Output the (x, y) coordinate of the center of the cell containing the given text.  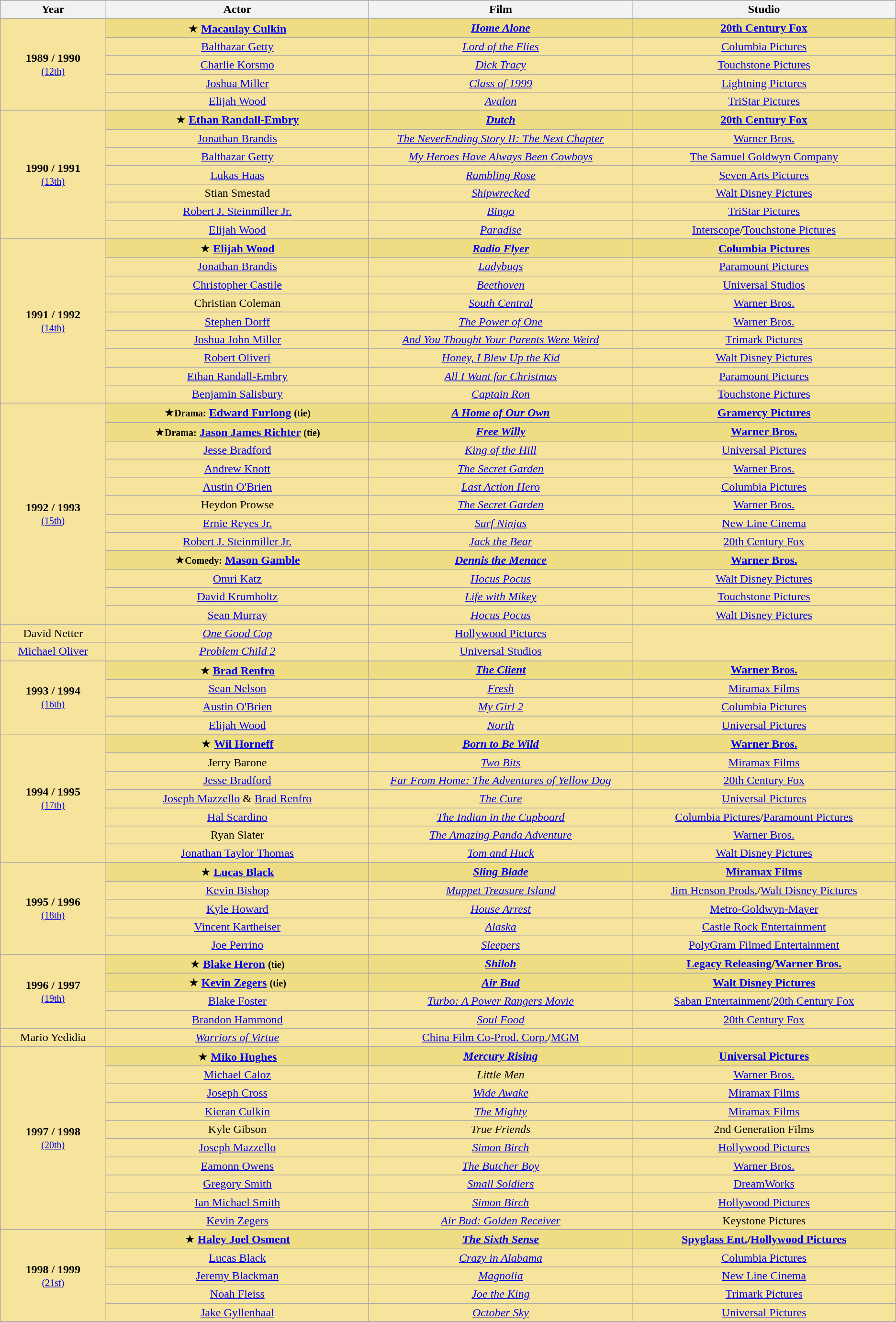
The Samuel Goldwyn Company (764, 157)
Jonathan Taylor Thomas (237, 853)
Jake Gyllenhaal (237, 1312)
Robert Oliveri (237, 358)
★Comedy: Mason Gamble (237, 560)
1991 / 1992(14th) (53, 321)
Keystone Pictures (764, 1221)
The Amazing Panda Adventure (501, 835)
House Arrest (501, 908)
1992 / 1993(15th) (53, 514)
True Friends (501, 1130)
Sling Blade (501, 872)
Charlie Korsmo (237, 65)
Mercury Rising (501, 1056)
David Netter (53, 633)
One Good Cop (237, 633)
Dick Tracy (501, 65)
★Drama: Jason James Richter (tie) (237, 432)
Soul Food (501, 1020)
Jack the Bear (501, 541)
Shipwrecked (501, 193)
Air Bud (501, 983)
Life with Mikey (501, 597)
Captain Ron (501, 394)
Sean Murray (237, 615)
Wide Awake (501, 1093)
★ Brad Renfro (237, 670)
October Sky (501, 1312)
Kyle Howard (237, 908)
Muppet Treasure Island (501, 890)
Little Men (501, 1075)
Joseph Mazzello & Brad Renfro (237, 798)
Omri Katz (237, 579)
Ian Michael Smith (237, 1202)
★ Haley Joel Osment (237, 1239)
And You Thought Your Parents Were Weird (501, 339)
Problem Child 2 (237, 651)
Kieran Culkin (237, 1111)
Actor (237, 10)
Eamonn Owens (237, 1166)
Sleepers (501, 945)
DreamWorks (764, 1184)
Vincent Kartheiser (237, 927)
★ Elijah Wood (237, 248)
Jerry Barone (237, 762)
Fresh (501, 689)
The NeverEnding Story II: The Next Chapter (501, 138)
North (501, 725)
South Central (501, 303)
Film (501, 10)
★ Lucas Black (237, 872)
Joseph Cross (237, 1093)
The Butcher Boy (501, 1166)
All I Want for Christmas (501, 376)
Beethoven (501, 285)
2nd Generation Films (764, 1130)
Surf Ninjas (501, 523)
Sean Nelson (237, 689)
The Power of One (501, 321)
Kevin Bishop (237, 890)
Home Alone (501, 28)
1997 / 1998(20th) (53, 1138)
Joseph Mazzello (237, 1148)
Year (53, 10)
The Cure (501, 798)
1989 / 1990(12th) (53, 65)
Stephen Dorff (237, 321)
Ernie Reyes Jr. (237, 523)
Ryan Slater (237, 835)
Air Bud: Golden Receiver (501, 1221)
Joshua Miller (237, 83)
Mario Yedidia (53, 1038)
Stian Smestad (237, 193)
Class of 1999 (501, 83)
Castle Rock Entertainment (764, 927)
Hal Scardino (237, 817)
1994 / 1995(17th) (53, 798)
Jeremy Blackman (237, 1276)
Two Bits (501, 762)
★ Blake Heron (tie) (237, 964)
Crazy in Alabama (501, 1257)
Radio Flyer (501, 248)
Blake Foster (237, 1001)
Magnolia (501, 1276)
Honey, I Blew Up the Kid (501, 358)
★ Ethan Randall-Embry (237, 120)
★ Miko Hughes (237, 1056)
The Client (501, 670)
Christopher Castile (237, 285)
Columbia Pictures/Paramount Pictures (764, 817)
David Krumholtz (237, 597)
Gregory Smith (237, 1184)
★ Kevin Zegers (tie) (237, 983)
Kevin Zegers (237, 1221)
Spyglass Ent./Hollywood Pictures (764, 1239)
King of the Hill (501, 450)
Tom and Huck (501, 853)
Lukas Haas (237, 175)
Small Soldiers (501, 1184)
Heydon Prowse (237, 505)
A Home of Our Own (501, 413)
The Mighty (501, 1111)
Dennis the Menace (501, 560)
1996 / 1997(19th) (53, 992)
Jim Henson Prods./Walt Disney Pictures (764, 890)
PolyGram Filmed Entertainment (764, 945)
Studio (764, 10)
Paradise (501, 229)
Joshua John Miller (237, 339)
1998 / 1999(21st) (53, 1276)
The Indian in the Cupboard (501, 817)
Kyle Gibson (237, 1130)
Ethan Randall-Embry (237, 376)
Michael Oliver (53, 651)
Ladybugs (501, 267)
Joe Perrino (237, 945)
Lucas Black (237, 1257)
Saban Entertainment/20th Century Fox (764, 1001)
Michael Caloz (237, 1075)
Metro-Goldwyn-Mayer (764, 908)
1995 / 1996(18th) (53, 908)
Alaska (501, 927)
China Film Co-Prod. Corp./MGM (501, 1038)
★ Wil Horneff (237, 744)
Last Action Hero (501, 487)
Dutch (501, 120)
Rambling Rose (501, 175)
The Sixth Sense (501, 1239)
My Heroes Have Always Been Cowboys (501, 157)
Christian Coleman (237, 303)
Gramercy Pictures (764, 413)
Shiloh (501, 964)
Interscope/Touchstone Pictures (764, 229)
Far From Home: The Adventures of Yellow Dog (501, 780)
Lightning Pictures (764, 83)
Brandon Hammond (237, 1020)
Bingo (501, 211)
Turbo: A Power Rangers Movie (501, 1001)
1993 / 1994(16th) (53, 697)
★Drama: Edward Furlong (tie) (237, 413)
Free Willy (501, 432)
Noah Fleiss (237, 1294)
Andrew Knott (237, 469)
Born to Be Wild (501, 744)
Warriors of Virtue (237, 1038)
Seven Arts Pictures (764, 175)
★ Macaulay Culkin (237, 28)
1990 / 1991(13th) (53, 175)
Benjamin Salisbury (237, 394)
Avalon (501, 101)
Joe the King (501, 1294)
Legacy Releasing/Warner Bros. (764, 964)
Lord of the Flies (501, 46)
My Girl 2 (501, 707)
